Pinpoint the cell where the given text exists, returning its [x, y] midpoint coordinate. 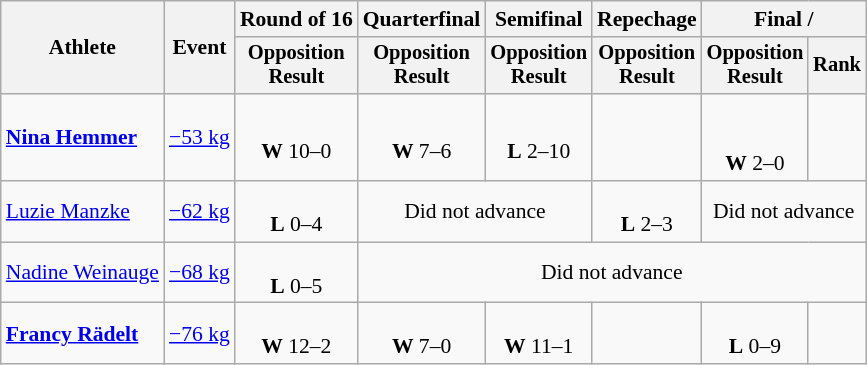
W 2–0 [756, 138]
Francy Rädelt [82, 334]
−53 kg [200, 138]
−62 kg [200, 212]
Rank [837, 66]
Final / [784, 19]
W 12–2 [296, 334]
Athlete [82, 48]
L 2–10 [538, 138]
L 0–9 [756, 334]
Repechage [647, 19]
W 10–0 [296, 138]
Luzie Manzke [82, 212]
−76 kg [200, 334]
Round of 16 [296, 19]
L 0–4 [296, 212]
L 0–5 [296, 272]
Nadine Weinauge [82, 272]
W 7–0 [422, 334]
Nina Hemmer [82, 138]
Quarterfinal [422, 19]
W 11–1 [538, 334]
Event [200, 48]
L 2–3 [647, 212]
W 7–6 [422, 138]
−68 kg [200, 272]
Semifinal [538, 19]
